Return [x, y] of the center of cell containing provided text 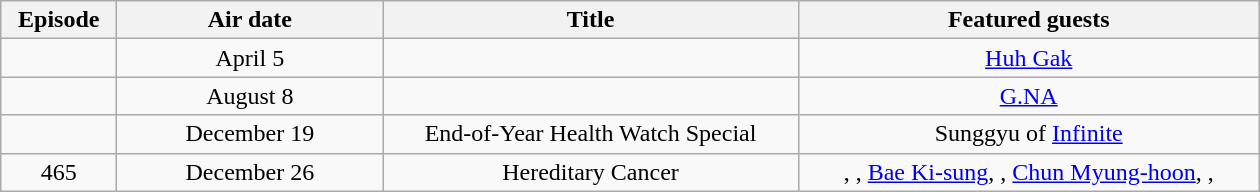
465 [59, 172]
, , Bae Ki-sung, , Chun Myung-hoon, , [1028, 172]
Hereditary Cancer [590, 172]
Episode [59, 20]
Huh Gak [1028, 58]
Air date [250, 20]
G.NA [1028, 96]
End-of-Year Health Watch Special [590, 134]
December 19 [250, 134]
Sunggyu of Infinite [1028, 134]
Featured guests [1028, 20]
December 26 [250, 172]
Title [590, 20]
August 8 [250, 96]
April 5 [250, 58]
